Capture the cell that displays the provided text and extract its (X, Y) central coordinate. 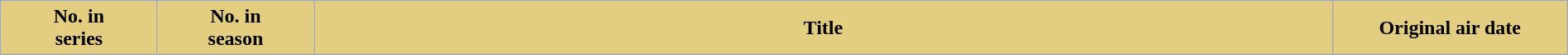
Title (824, 28)
No. inseries (79, 28)
No. inseason (235, 28)
Original air date (1450, 28)
